Pinpoint the cell where the given text exists, returning its (X, Y) midpoint coordinate. 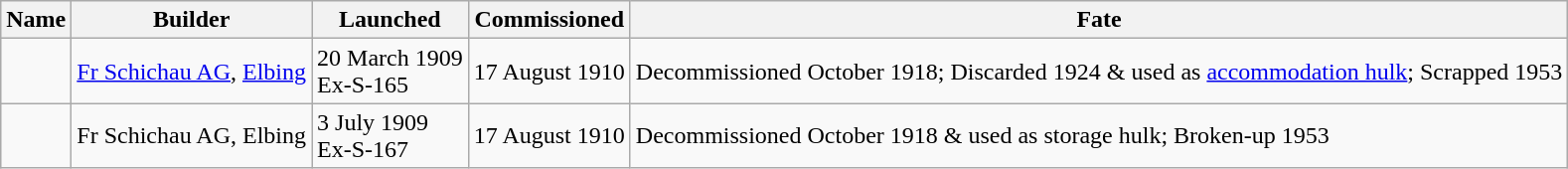
Builder (192, 20)
Commissioned (549, 20)
Fate (1099, 20)
Decommissioned October 1918; Discarded 1924 & used as accommodation hulk; Scrapped 1953 (1099, 72)
Decommissioned October 1918 & used as storage hulk; Broken-up 1953 (1099, 135)
3 July 1909Ex-S-167 (391, 135)
20 March 1909Ex-S-165 (391, 72)
Launched (391, 20)
Name (36, 20)
